Extract the [X, Y] coordinate from the center of the cell holding the provided text.  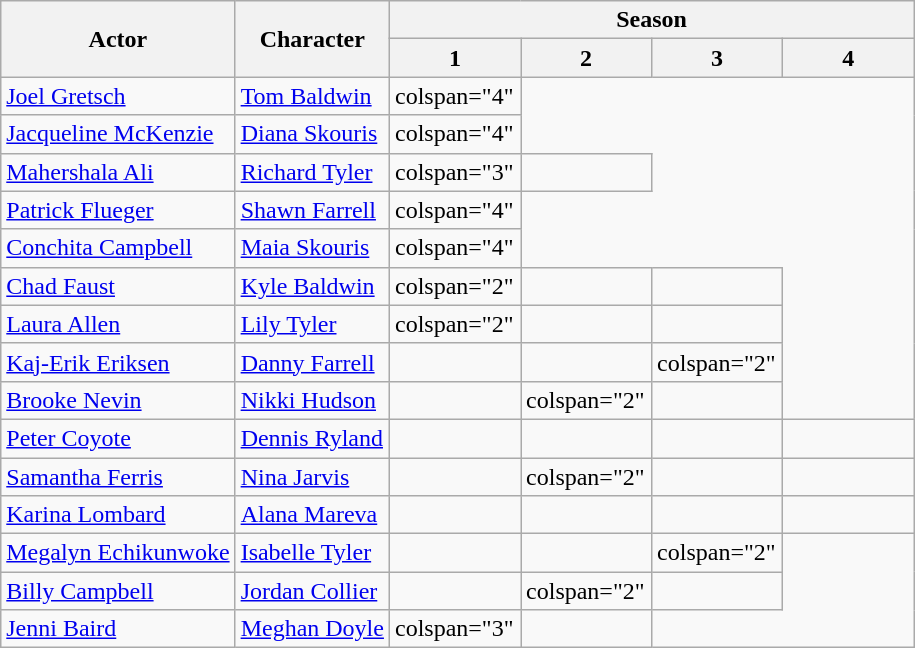
Diana Skouris [312, 134]
Actor [118, 39]
Tom Baldwin [312, 96]
2 [586, 58]
Conchita Campbell [118, 248]
Season [651, 20]
Jordan Collier [312, 591]
Karina Lombard [118, 515]
Laura Allen [118, 324]
Kyle Baldwin [312, 286]
3 [718, 58]
Nina Jarvis [312, 477]
Lily Tyler [312, 324]
4 [848, 58]
Meghan Doyle [312, 629]
Peter Coyote [118, 438]
Samantha Ferris [118, 477]
Brooke Nevin [118, 400]
1 [454, 58]
Maia Skouris [312, 248]
Character [312, 39]
Isabelle Tyler [312, 553]
Billy Campbell [118, 591]
Richard Tyler [312, 172]
Jenni Baird [118, 629]
Jacqueline McKenzie [118, 134]
Mahershala Ali [118, 172]
Patrick Flueger [118, 210]
Danny Farrell [312, 362]
Joel Gretsch [118, 96]
Chad Faust [118, 286]
Shawn Farrell [312, 210]
Nikki Hudson [312, 400]
Kaj-Erik Eriksen [118, 362]
Alana Mareva [312, 515]
Megalyn Echikunwoke [118, 553]
Dennis Ryland [312, 438]
